Extract the (X, Y) coordinate from the center of the cell holding the provided text.  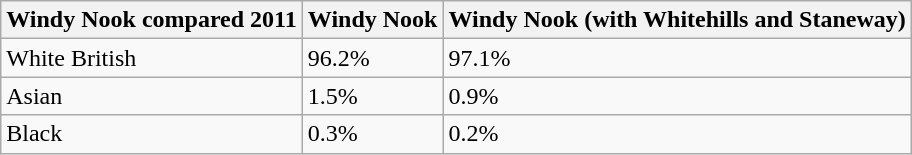
Black (152, 134)
0.9% (677, 96)
Asian (152, 96)
Windy Nook compared 2011 (152, 20)
1.5% (372, 96)
0.3% (372, 134)
Windy Nook (372, 20)
0.2% (677, 134)
Windy Nook (with Whitehills and Staneway) (677, 20)
96.2% (372, 58)
97.1% (677, 58)
White British (152, 58)
